Locate the cell with the specified text and output its (X, Y) center coordinate. 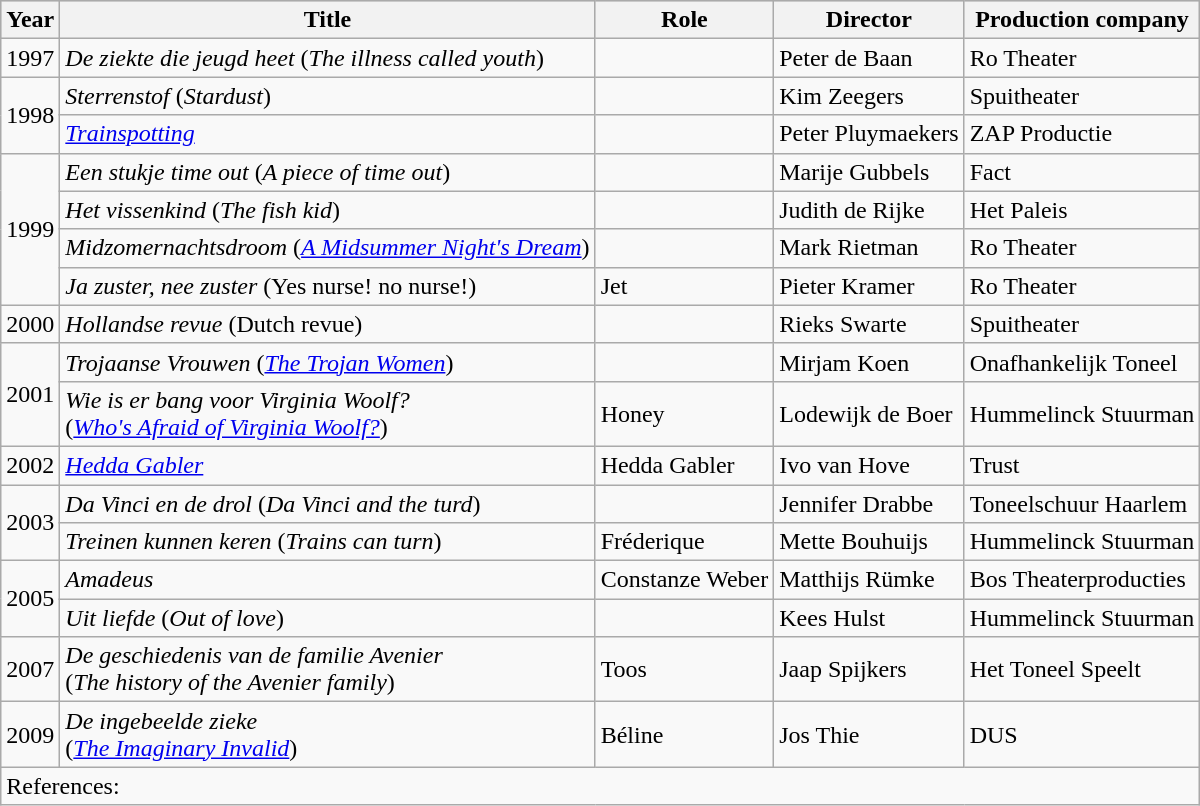
Fact (1082, 172)
Hollandse revue (Dutch revue) (328, 324)
Het Toneel Speelt (1082, 670)
Judith de Rijke (869, 210)
Trust (1082, 465)
Jaap Spijkers (869, 670)
Het vissenkind (The fish kid) (328, 210)
Peter Pluymaekers (869, 134)
Jet (684, 286)
Een stukje time out (A piece of time out) (328, 172)
2002 (30, 465)
1997 (30, 58)
2000 (30, 324)
Mark Rietman (869, 248)
1998 (30, 115)
Mirjam Koen (869, 362)
Peter de Baan (869, 58)
Title (328, 20)
DUS (1082, 734)
De ingebeelde zieke (The Imaginary Invalid) (328, 734)
Ivo van Hove (869, 465)
Kim Zeegers (869, 96)
Mette Bouhuijs (869, 542)
Matthijs Rümke (869, 580)
Amadeus (328, 580)
De ziekte die jeugd heet (The illness called youth) (328, 58)
2001 (30, 394)
Honey (684, 414)
Year (30, 20)
Lodewijk de Boer (869, 414)
Midzomernachtsdroom (A Midsummer Night's Dream) (328, 248)
Rieks Swarte (869, 324)
2007 (30, 670)
Wie is er bang voor Virginia Woolf? (Who's Afraid of Virginia Woolf?) (328, 414)
Toos (684, 670)
Onafhankelijk Toneel (1082, 362)
ZAP Productie (1082, 134)
Jos Thie (869, 734)
Marije Gubbels (869, 172)
Treinen kunnen keren (Trains can turn) (328, 542)
De geschiedenis van de familie Avenier (The history of the Avenier family) (328, 670)
Fréderique (684, 542)
2009 (30, 734)
2005 (30, 599)
Ja zuster, nee zuster (Yes nurse! no nurse!) (328, 286)
1999 (30, 229)
Trojaanse Vrouwen (The Trojan Women) (328, 362)
Uit liefde (Out of love) (328, 618)
Jennifer Drabbe (869, 503)
Bos Theaterproducties (1082, 580)
Constanze Weber (684, 580)
Role (684, 20)
Het Paleis (1082, 210)
Sterrenstof (Stardust) (328, 96)
2003 (30, 522)
Pieter Kramer (869, 286)
References: (600, 786)
Kees Hulst (869, 618)
Toneelschuur Haarlem (1082, 503)
Production company (1082, 20)
Trainspotting (328, 134)
Da Vinci en de drol (Da Vinci and the turd) (328, 503)
Béline (684, 734)
Director (869, 20)
